Identify which cell holds the provided text, then report its (x, y) central coordinate. 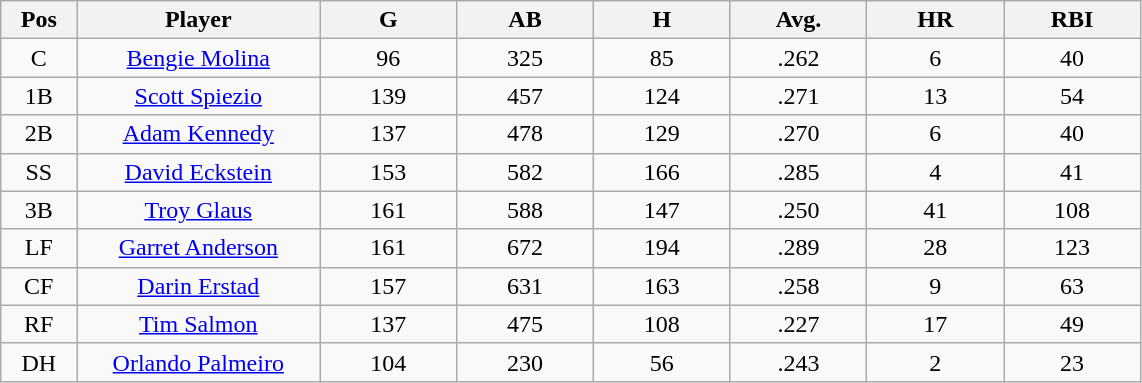
230 (526, 362)
.289 (798, 248)
96 (388, 58)
Garret Anderson (198, 248)
153 (388, 172)
.270 (798, 134)
457 (526, 96)
157 (388, 286)
LF (39, 248)
17 (936, 324)
Tim Salmon (198, 324)
9 (936, 286)
SS (39, 172)
104 (388, 362)
13 (936, 96)
49 (1072, 324)
CF (39, 286)
.243 (798, 362)
124 (662, 96)
163 (662, 286)
475 (526, 324)
2 (936, 362)
DH (39, 362)
Bengie Molina (198, 58)
63 (1072, 286)
RF (39, 324)
.250 (798, 210)
Scott Spiezio (198, 96)
4 (936, 172)
3B (39, 210)
2B (39, 134)
28 (936, 248)
.271 (798, 96)
Troy Glaus (198, 210)
56 (662, 362)
139 (388, 96)
Orlando Palmeiro (198, 362)
C (39, 58)
.285 (798, 172)
54 (1072, 96)
G (388, 20)
85 (662, 58)
123 (1072, 248)
HR (936, 20)
Darin Erstad (198, 286)
Avg. (798, 20)
478 (526, 134)
23 (1072, 362)
.258 (798, 286)
582 (526, 172)
David Eckstein (198, 172)
147 (662, 210)
H (662, 20)
588 (526, 210)
129 (662, 134)
672 (526, 248)
AB (526, 20)
.262 (798, 58)
Pos (39, 20)
325 (526, 58)
1B (39, 96)
194 (662, 248)
166 (662, 172)
.227 (798, 324)
631 (526, 286)
Adam Kennedy (198, 134)
Player (198, 20)
RBI (1072, 20)
